Detect which cell encompasses the target text, then output its [X, Y] center coordinate. 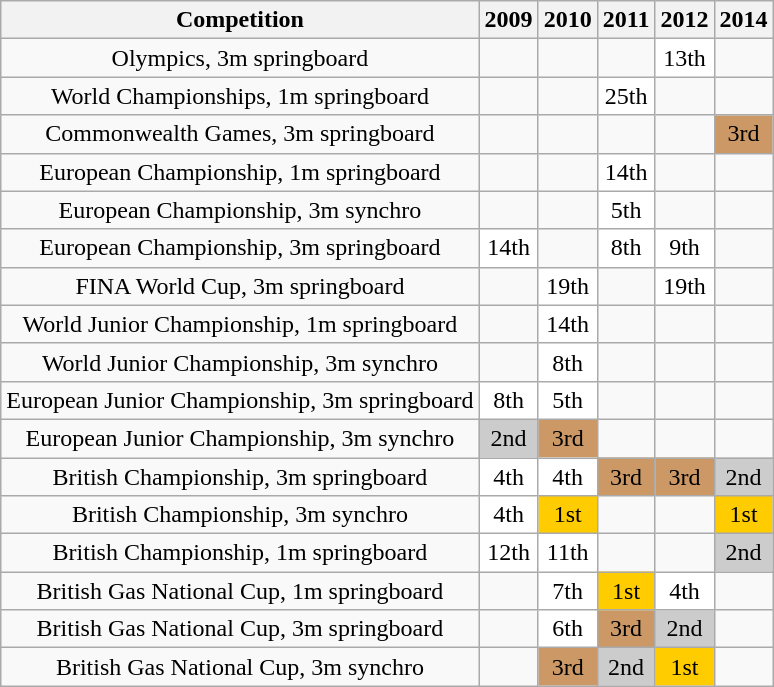
European Championship, 3m synchro [240, 210]
7th [568, 591]
11th [568, 553]
2010 [568, 20]
World Junior Championship, 3m synchro [240, 362]
12th [508, 553]
9th [684, 248]
European Junior Championship, 3m synchro [240, 438]
Olympics, 3m springboard [240, 58]
Competition [240, 20]
World Championships, 1m springboard [240, 96]
World Junior Championship, 1m springboard [240, 324]
2012 [684, 20]
25th [626, 96]
Commonwealth Games, 3m springboard [240, 134]
FINA World Cup, 3m springboard [240, 286]
2014 [744, 20]
European Junior Championship, 3m springboard [240, 400]
British Gas National Cup, 3m springboard [240, 629]
6th [568, 629]
2011 [626, 20]
British Championship, 1m springboard [240, 553]
European Championship, 3m springboard [240, 248]
British Championship, 3m synchro [240, 515]
13th [684, 58]
British Championship, 3m springboard [240, 477]
2009 [508, 20]
European Championship, 1m springboard [240, 172]
British Gas National Cup, 1m springboard [240, 591]
British Gas National Cup, 3m synchro [240, 667]
